Output the [x, y] coordinate of the center of the cell containing the given text.  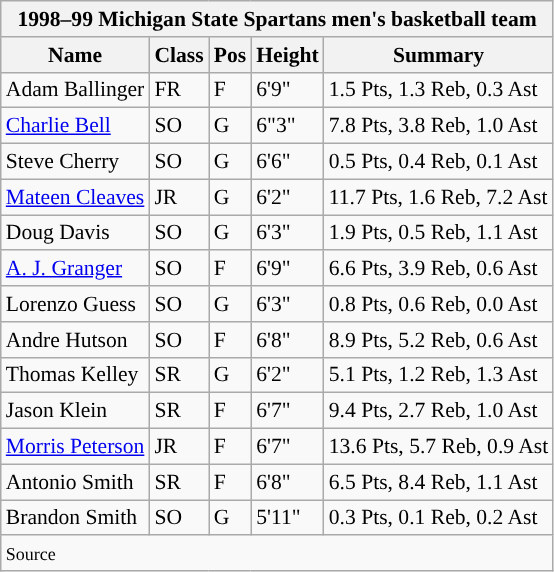
Steve Cherry [76, 162]
A. J. Granger [76, 269]
1.9 Pts, 0.5 Reb, 1.1 Ast [439, 233]
Mateen Cleaves [76, 197]
Antonio Smith [76, 482]
Doug Davis [76, 233]
Source [278, 554]
FR [178, 90]
Thomas Kelley [76, 375]
6"3" [287, 126]
Charlie Bell [76, 126]
13.6 Pts, 5.7 Reb, 0.9 Ast [439, 447]
Height [287, 55]
6'6" [287, 162]
0.8 Pts, 0.6 Reb, 0.0 Ast [439, 304]
6.5 Pts, 8.4 Reb, 1.1 Ast [439, 482]
Andre Hutson [76, 340]
5'11" [287, 518]
11.7 Pts, 1.6 Reb, 7.2 Ast [439, 197]
Class [178, 55]
Adam Ballinger [76, 90]
Lorenzo Guess [76, 304]
Pos [230, 55]
0.3 Pts, 0.1 Reb, 0.2 Ast [439, 518]
5.1 Pts, 1.2 Reb, 1.3 Ast [439, 375]
1.5 Pts, 1.3 Reb, 0.3 Ast [439, 90]
Jason Klein [76, 411]
9.4 Pts, 2.7 Reb, 1.0 Ast [439, 411]
6.6 Pts, 3.9 Reb, 0.6 Ast [439, 269]
7.8 Pts, 3.8 Reb, 1.0 Ast [439, 126]
Brandon Smith [76, 518]
Summary [439, 55]
0.5 Pts, 0.4 Reb, 0.1 Ast [439, 162]
Morris Peterson [76, 447]
8.9 Pts, 5.2 Reb, 0.6 Ast [439, 340]
Name [76, 55]
1998–99 Michigan State Spartans men's basketball team [278, 19]
